Capture the cell that displays the provided text and extract its [x, y] central coordinate. 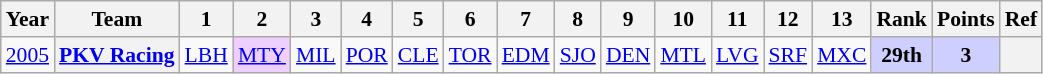
CLE [418, 55]
5 [418, 19]
9 [628, 19]
LVG [738, 55]
Points [966, 19]
12 [788, 19]
MXC [842, 55]
13 [842, 19]
6 [470, 19]
Team [116, 19]
TOR [470, 55]
29th [902, 55]
10 [683, 19]
PKV Racing [116, 55]
Ref [1021, 19]
LBH [206, 55]
Year [28, 19]
11 [738, 19]
Rank [902, 19]
8 [578, 19]
4 [367, 19]
MIL [316, 55]
SJO [578, 55]
DEN [628, 55]
MTY [262, 55]
1 [206, 19]
2 [262, 19]
SRF [788, 55]
EDM [526, 55]
2005 [28, 55]
POR [367, 55]
MTL [683, 55]
7 [526, 19]
